For the text-containing cell, return its midpoint in [x, y] coordinate format. 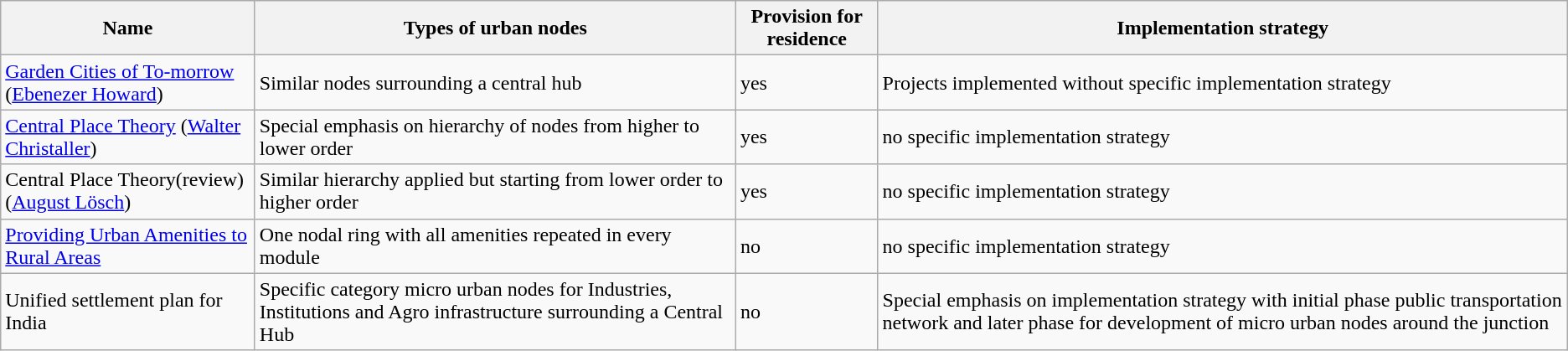
Types of urban nodes [495, 28]
Name [128, 28]
Providing Urban Amenities to Rural Areas [128, 246]
One nodal ring with all amenities repeated in every module [495, 246]
Specific category micro urban nodes for Industries, Institutions and Agro infrastructure surrounding a Central Hub [495, 312]
Central Place Theory(review) (August Lösch) [128, 191]
Provision for residence [807, 28]
Implementation strategy [1223, 28]
Unified settlement plan for India [128, 312]
Special emphasis on hierarchy of nodes from higher to lower order [495, 137]
Projects implemented without specific implementation strategy [1223, 82]
Similar nodes surrounding a central hub [495, 82]
Similar hierarchy applied but starting from lower order to higher order [495, 191]
Central Place Theory (Walter Christaller) [128, 137]
Garden Cities of To-morrow (Ebenezer Howard) [128, 82]
